Identify which cell holds the provided text, then report its (x, y) central coordinate. 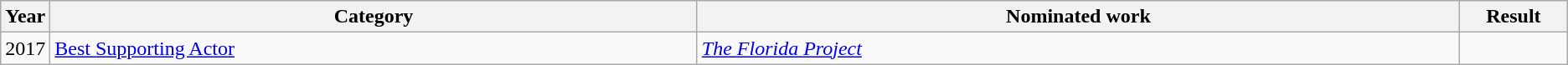
2017 (25, 48)
Nominated work (1078, 17)
Year (25, 17)
The Florida Project (1078, 48)
Result (1514, 17)
Category (374, 17)
Best Supporting Actor (374, 48)
